Determine the [x, y] coordinate at the center of the cell enclosing the given text.  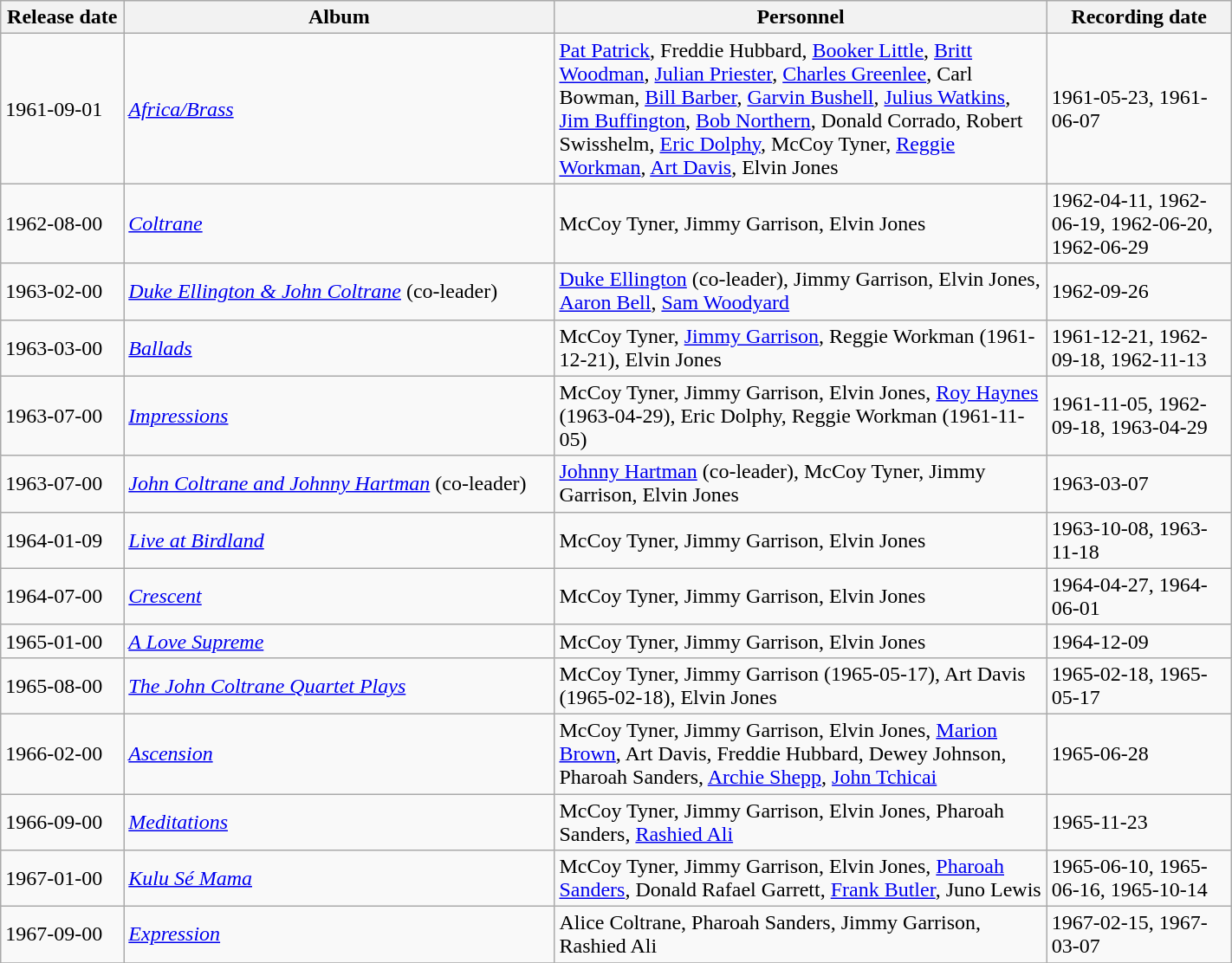
1964-04-27, 1964-06-01 [1138, 596]
Duke Ellington & John Coltrane (co-leader) [340, 291]
Africa/Brass [340, 109]
McCoy Tyner, Jimmy Garrison, Elvin Jones, Roy Haynes (1963-04-29), Eric Dolphy, Reggie Workman (1961-11-05) [801, 416]
1965-11-23 [1138, 821]
1963-03-00 [62, 348]
Release date [62, 17]
1966-09-00 [62, 821]
1961-05-23, 1961-06-07 [1138, 109]
McCoy Tyner, Jimmy Garrison (1965-05-17), Art Davis (1965-02-18), Elvin Jones [801, 686]
1963-03-07 [1138, 483]
McCoy Tyner, Jimmy Garrison, Elvin Jones, Pharoah Sanders, Rashied Ali [801, 821]
McCoy Tyner, Jimmy Garrison, Elvin Jones, Marion Brown, Art Davis, Freddie Hubbard, Dewey Johnson, Pharoah Sanders, Archie Shepp, John Tchicai [801, 753]
McCoy Tyner, Jimmy Garrison, Elvin Jones, Pharoah Sanders, Donald Rafael Garrett, Frank Butler, Juno Lewis [801, 878]
Crescent [340, 596]
1965-06-10, 1965-06-16, 1965-10-14 [1138, 878]
1961-09-01 [62, 109]
Live at Birdland [340, 540]
Duke Ellington (co-leader), Jimmy Garrison, Elvin Jones, Aaron Bell, Sam Woodyard [801, 291]
Ascension [340, 753]
Kulu Sé Mama [340, 878]
1965-01-00 [62, 641]
Expression [340, 935]
Ballads [340, 348]
1962-04-11, 1962-06-19, 1962-06-20, 1962-06-29 [1138, 223]
1962-08-00 [62, 223]
1961-12-21, 1962-09-18, 1962-11-13 [1138, 348]
1967-02-15, 1967-03-07 [1138, 935]
Album [340, 17]
1966-02-00 [62, 753]
The John Coltrane Quartet Plays [340, 686]
McCoy Tyner, Jimmy Garrison, Reggie Workman (1961-12-21), Elvin Jones [801, 348]
A Love Supreme [340, 641]
John Coltrane and Johnny Hartman (co-leader) [340, 483]
1965-06-28 [1138, 753]
Impressions [340, 416]
Coltrane [340, 223]
1965-08-00 [62, 686]
1967-09-00 [62, 935]
1967-01-00 [62, 878]
1963-10-08, 1963-11-18 [1138, 540]
Recording date [1138, 17]
Personnel [801, 17]
1962-09-26 [1138, 291]
Meditations [340, 821]
1963-02-00 [62, 291]
1964-07-00 [62, 596]
1964-01-09 [62, 540]
1965-02-18, 1965-05-17 [1138, 686]
1964-12-09 [1138, 641]
Johnny Hartman (co-leader), McCoy Tyner, Jimmy Garrison, Elvin Jones [801, 483]
1961-11-05, 1962-09-18, 1963-04-29 [1138, 416]
Alice Coltrane, Pharoah Sanders, Jimmy Garrison, Rashied Ali [801, 935]
